Provide the (X, Y) coordinate of the cell's center where the given text is located.  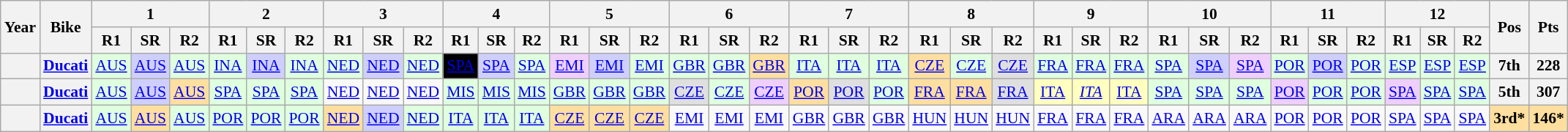
146* (1548, 119)
4 (496, 14)
307 (1548, 92)
11 (1328, 14)
228 (1548, 66)
2 (266, 14)
5th (1509, 92)
Bike (66, 26)
12 (1438, 14)
6 (729, 14)
7th (1509, 66)
Year (20, 26)
Pts (1548, 26)
9 (1091, 14)
7 (849, 14)
3rd* (1509, 119)
1 (150, 14)
3 (384, 14)
10 (1209, 14)
Pos (1509, 26)
5 (610, 14)
8 (971, 14)
